Locate the cell with the specified text and output its (X, Y) center coordinate. 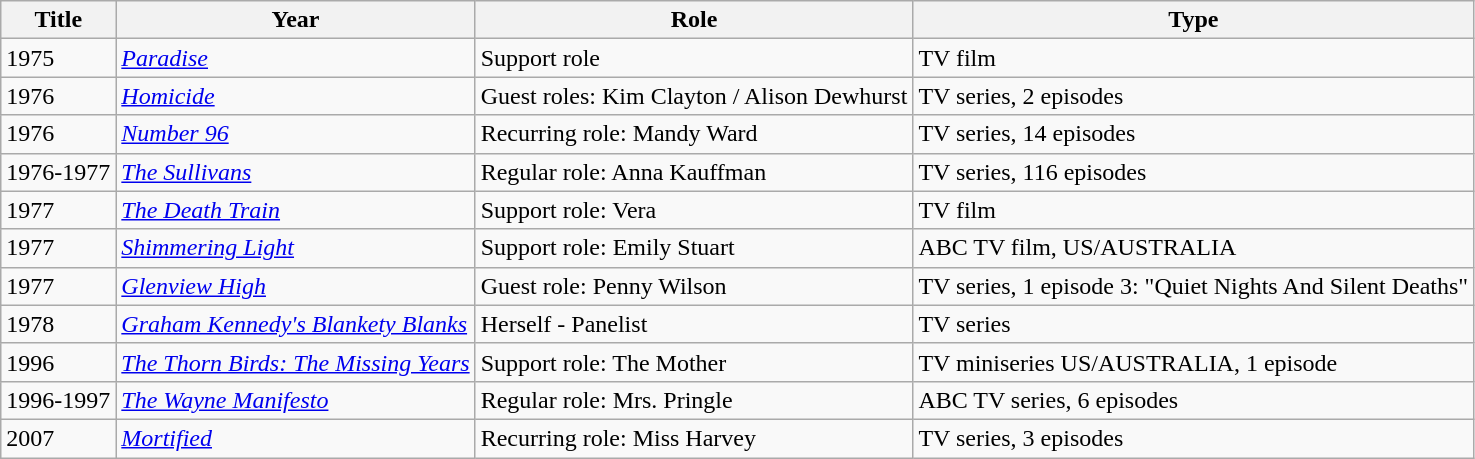
Guest role: Penny Wilson (694, 286)
1996 (58, 362)
Recurring role: Mandy Ward (694, 134)
Support role: The Mother (694, 362)
TV series, 3 episodes (1194, 438)
Number 96 (296, 134)
2007 (58, 438)
The Sullivans (296, 172)
TV series, 116 episodes (1194, 172)
Title (58, 20)
Paradise (296, 58)
ABC TV series, 6 episodes (1194, 400)
1996-1997 (58, 400)
Year (296, 20)
Guest roles: Kim Clayton / Alison Dewhurst (694, 96)
1975 (58, 58)
Type (1194, 20)
Graham Kennedy's Blankety Blanks (296, 324)
Herself - Panelist (694, 324)
Mortified (296, 438)
Glenview High (296, 286)
The Death Train (296, 210)
TV miniseries US/AUSTRALIA, 1 episode (1194, 362)
The Wayne Manifesto (296, 400)
TV series (1194, 324)
TV series, 2 episodes (1194, 96)
Role (694, 20)
Regular role: Anna Kauffman (694, 172)
ABC TV film, US/AUSTRALIA (1194, 248)
Regular role: Mrs. Pringle (694, 400)
TV series, 1 episode 3: "Quiet Nights And Silent Deaths" (1194, 286)
1976-1977 (58, 172)
Support role: Emily Stuart (694, 248)
Recurring role: Miss Harvey (694, 438)
Shimmering Light (296, 248)
Homicide (296, 96)
Support role (694, 58)
The Thorn Birds: The Missing Years (296, 362)
1978 (58, 324)
Support role: Vera (694, 210)
TV series, 14 episodes (1194, 134)
